Pinpoint the cell where the given text exists, returning its (X, Y) midpoint coordinate. 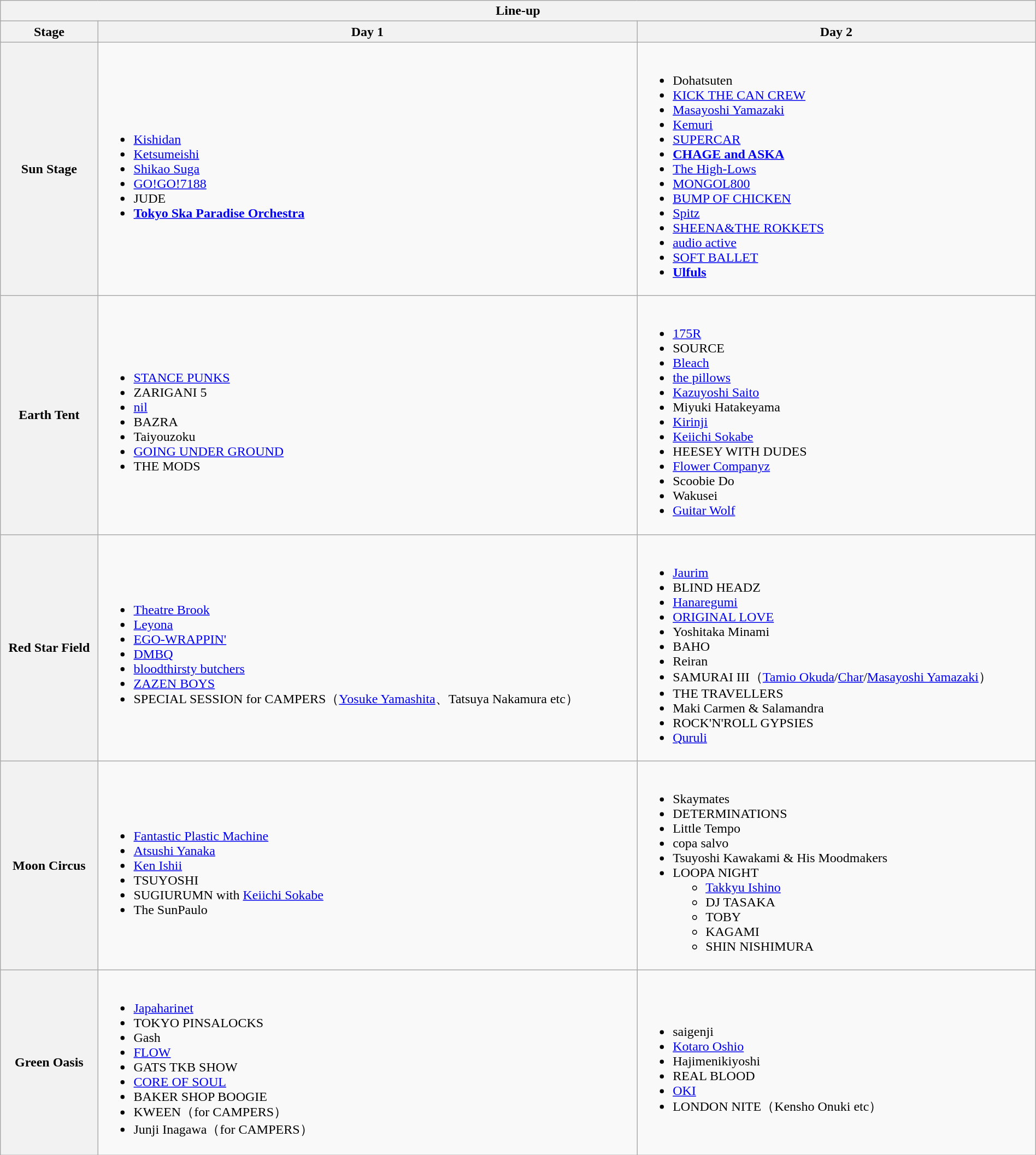
Day 1 (367, 32)
Stage (49, 32)
STANCE PUNKSZARIGANI 5nilBAZRATaiyouzokuGOING UNDER GROUNDTHE MODS (367, 415)
saigenjiKotaro OshioHajimenikiyoshiREAL BLOODOKILONDON NITE（Kensho Onuki etc） (837, 1063)
Fantastic Plastic MachineAtsushi YanakaKen IshiiTSUYOSHISUGIURUMN with Keiichi SokabeThe SunPaulo (367, 865)
JapaharinetTOKYO PINSALOCKSGashFLOWGATS TKB SHOWCORE OF SOULBAKER SHOP BOOGIEKWEEN（for CAMPERS）Junji Inagawa（for CAMPERS） (367, 1063)
Theatre BrookLeyonaEGO-WRAPPIN'DMBQbloodthirsty butchersZAZEN BOYSSPECIAL SESSION for CAMPERS（Yosuke Yamashita、Tatsuya Nakamura etc） (367, 648)
Line-up (518, 11)
Moon Circus (49, 865)
Earth Tent (49, 415)
Red Star Field (49, 648)
SkaymatesDETERMINATIONSLittle Tempocopa salvoTsuyoshi Kawakami & His MoodmakersLOOPA NIGHTTakkyu IshinoDJ TASAKATOBYKAGAMISHIN NISHIMURA (837, 865)
175RSOURCEBleachthe pillowsKazuyoshi SaitoMiyuki HatakeyamaKirinjiKeiichi SokabeHEESEY WITH DUDESFlower CompanyzScoobie DoWakuseiGuitar Wolf (837, 415)
Green Oasis (49, 1063)
KishidanKetsumeishiShikao SugaGO!GO!7188JUDETokyo Ska Paradise Orchestra (367, 169)
Sun Stage (49, 169)
Day 2 (837, 32)
